Search for the cell housing the specified text and yield its (x, y) center coordinate. 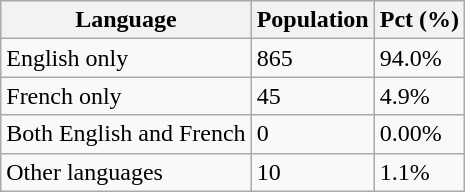
Language (126, 20)
Pct (%) (419, 20)
865 (312, 58)
45 (312, 96)
0.00% (419, 134)
Both English and French (126, 134)
English only (126, 58)
Population (312, 20)
French only (126, 96)
4.9% (419, 96)
94.0% (419, 58)
0 (312, 134)
10 (312, 172)
Other languages (126, 172)
1.1% (419, 172)
